Return (x, y) of the center of cell containing provided text 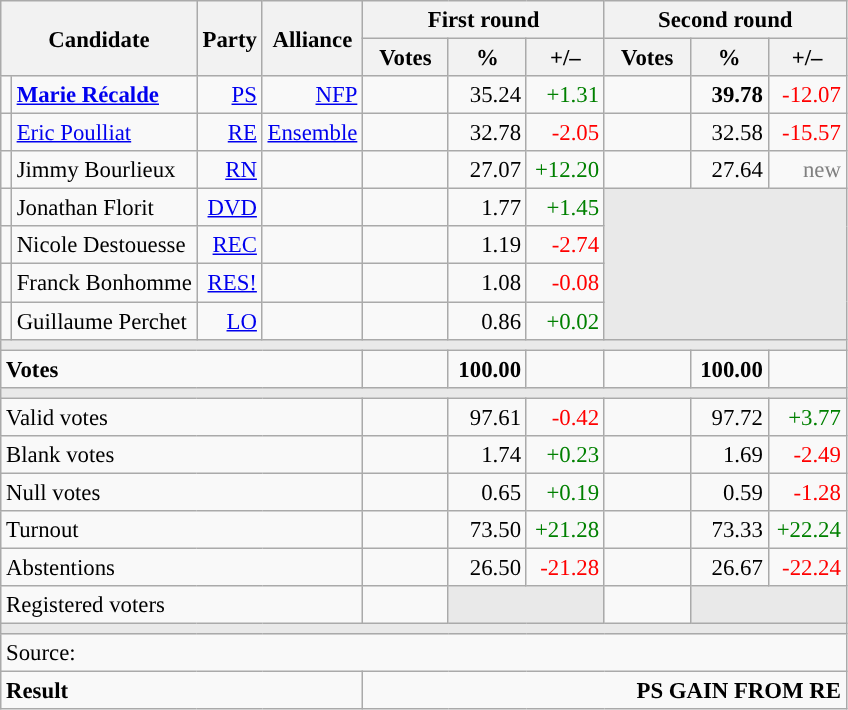
+12.20 (565, 170)
REC (230, 245)
0.59 (729, 492)
RES! (230, 283)
-12.07 (807, 95)
-0.42 (565, 417)
PS (230, 95)
Registered voters (182, 605)
32.58 (729, 133)
DVD (230, 208)
73.33 (729, 530)
Blank votes (182, 455)
+3.77 (807, 417)
97.61 (487, 417)
Source: (424, 653)
0.65 (487, 492)
LO (230, 321)
Turnout (182, 530)
Jimmy Bourlieux (104, 170)
RE (230, 133)
Alliance (312, 38)
Guillaume Perchet (104, 321)
First round (484, 20)
1.69 (729, 455)
NFP (312, 95)
PS GAIN FROM RE (605, 691)
Result (182, 691)
Abstentions (182, 567)
97.72 (729, 417)
-1.28 (807, 492)
Party (230, 38)
-21.28 (565, 567)
32.78 (487, 133)
1.74 (487, 455)
RN (230, 170)
+0.02 (565, 321)
35.24 (487, 95)
-22.24 (807, 567)
27.64 (729, 170)
-2.74 (565, 245)
Jonathan Florit (104, 208)
0.86 (487, 321)
26.50 (487, 567)
Valid votes (182, 417)
+1.45 (565, 208)
+0.23 (565, 455)
-0.08 (565, 283)
Ensemble (312, 133)
-15.57 (807, 133)
+21.28 (565, 530)
Franck Bonhomme (104, 283)
+1.31 (565, 95)
Candidate (99, 38)
27.07 (487, 170)
73.50 (487, 530)
+0.19 (565, 492)
1.08 (487, 283)
Nicole Destouesse (104, 245)
Eric Poulliat (104, 133)
new (807, 170)
1.19 (487, 245)
Second round (725, 20)
+22.24 (807, 530)
Null votes (182, 492)
1.77 (487, 208)
39.78 (729, 95)
Marie Récalde (104, 95)
26.67 (729, 567)
-2.05 (565, 133)
-2.49 (807, 455)
